Return the [X, Y] coordinate for the center point of the cell that contains the specified text.  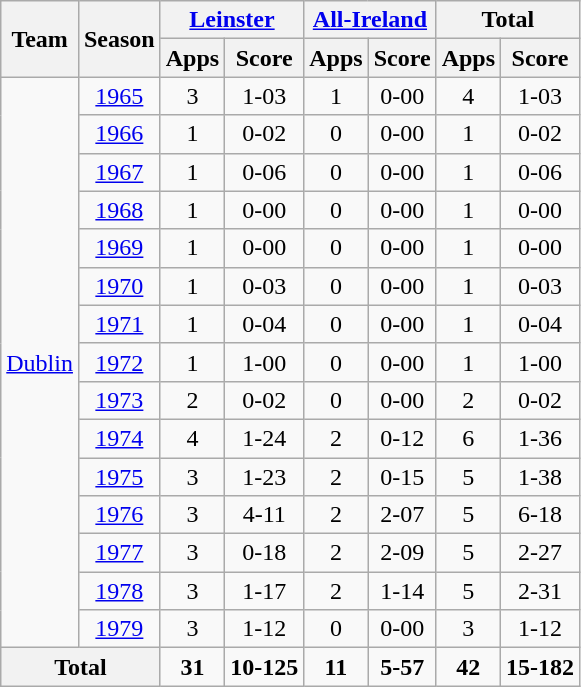
31 [192, 667]
1966 [119, 134]
42 [468, 667]
1-36 [540, 438]
1977 [119, 553]
6-18 [540, 515]
All-Ireland [370, 20]
15-182 [540, 667]
1978 [119, 591]
0-18 [264, 553]
1970 [119, 286]
1-17 [264, 591]
1971 [119, 324]
4-11 [264, 515]
2-31 [540, 591]
0-15 [402, 477]
2-07 [402, 515]
1-14 [402, 591]
1969 [119, 248]
6 [468, 438]
Team [40, 39]
1965 [119, 96]
1974 [119, 438]
Season [119, 39]
5-57 [402, 667]
1973 [119, 400]
Dublin [40, 362]
1-23 [264, 477]
Leinster [232, 20]
1967 [119, 172]
1-24 [264, 438]
1-38 [540, 477]
1979 [119, 629]
0-12 [402, 438]
11 [336, 667]
2-09 [402, 553]
1975 [119, 477]
2-27 [540, 553]
1968 [119, 210]
10-125 [264, 667]
1976 [119, 515]
1972 [119, 362]
